Pinpoint the cell where the given text exists, returning its (x, y) midpoint coordinate. 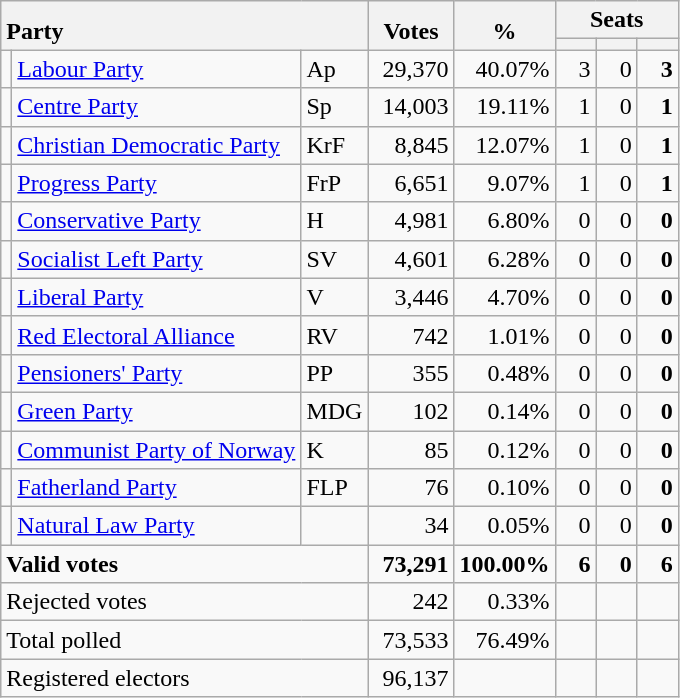
Sp (334, 107)
0.10% (504, 488)
40.07% (504, 69)
34 (411, 526)
V (334, 297)
Fatherland Party (156, 488)
6.80% (504, 221)
742 (411, 335)
Red Electoral Alliance (156, 335)
Valid votes (184, 564)
Total polled (184, 640)
242 (411, 602)
14,003 (411, 107)
Rejected votes (184, 602)
FLP (334, 488)
76.49% (504, 640)
Party (184, 26)
Green Party (156, 411)
Progress Party (156, 183)
K (334, 449)
355 (411, 373)
Centre Party (156, 107)
9.07% (504, 183)
4,601 (411, 259)
4,981 (411, 221)
96,137 (411, 678)
0.05% (504, 526)
Pensioners' Party (156, 373)
102 (411, 411)
Communist Party of Norway (156, 449)
85 (411, 449)
1.01% (504, 335)
4.70% (504, 297)
KrF (334, 145)
8,845 (411, 145)
3,446 (411, 297)
19.11% (504, 107)
Votes (411, 26)
SV (334, 259)
0.33% (504, 602)
0.48% (504, 373)
Labour Party (156, 69)
Socialist Left Party (156, 259)
H (334, 221)
Ap (334, 69)
Christian Democratic Party (156, 145)
0.12% (504, 449)
6,651 (411, 183)
29,370 (411, 69)
Natural Law Party (156, 526)
Seats (616, 20)
100.00% (504, 564)
73,533 (411, 640)
Registered electors (184, 678)
RV (334, 335)
PP (334, 373)
Conservative Party (156, 221)
% (504, 26)
FrP (334, 183)
12.07% (504, 145)
76 (411, 488)
0.14% (504, 411)
Liberal Party (156, 297)
MDG (334, 411)
6.28% (504, 259)
73,291 (411, 564)
